From the cell containing the given text, extract its center point as [x, y] coordinate. 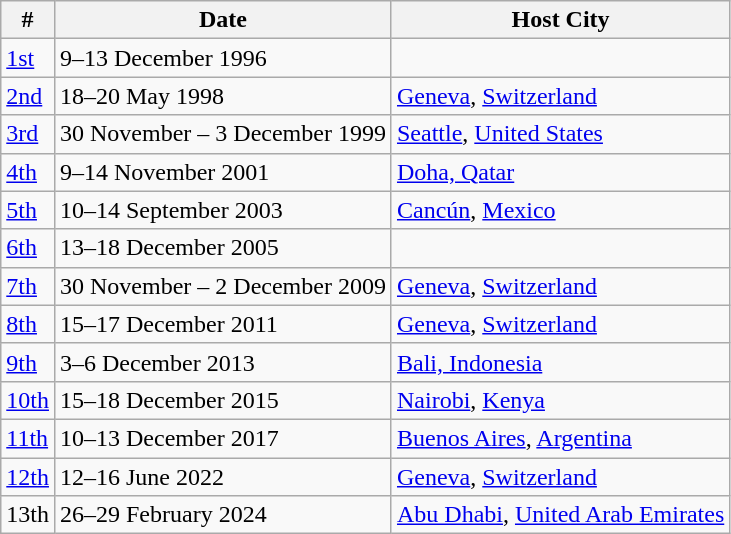
12th [28, 477]
Abu Dhabi, United Arab Emirates [560, 515]
# [28, 20]
Seattle, United States [560, 134]
9–14 November 2001 [222, 172]
12–16 June 2022 [222, 477]
30 November – 3 December 1999 [222, 134]
13–18 December 2005 [222, 248]
3–6 December 2013 [222, 362]
9–13 December 1996 [222, 58]
Host City [560, 20]
Buenos Aires, Argentina [560, 438]
1st [28, 58]
26–29 February 2024 [222, 515]
4th [28, 172]
Cancún, Mexico [560, 210]
5th [28, 210]
Nairobi, Kenya [560, 400]
18–20 May 1998 [222, 96]
30 November – 2 December 2009 [222, 286]
15–17 December 2011 [222, 324]
Doha, Qatar [560, 172]
6th [28, 248]
10th [28, 400]
9th [28, 362]
15–18 December 2015 [222, 400]
10–13 December 2017 [222, 438]
7th [28, 286]
13th [28, 515]
10–14 September 2003 [222, 210]
Bali, Indonesia [560, 362]
8th [28, 324]
11th [28, 438]
Date [222, 20]
3rd [28, 134]
2nd [28, 96]
